Return (x, y) of the center of cell containing provided text 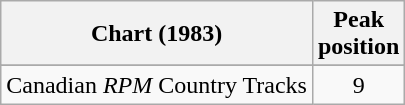
Peakposition (358, 34)
9 (358, 85)
Chart (1983) (157, 34)
Canadian RPM Country Tracks (157, 85)
